Pinpoint the cell where the given text exists, returning its (X, Y) midpoint coordinate. 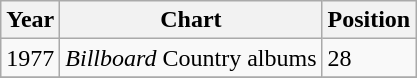
Chart (191, 20)
Position (369, 20)
28 (369, 58)
Year (30, 20)
1977 (30, 58)
Billboard Country albums (191, 58)
